Return (X, Y) of the center of cell containing provided text 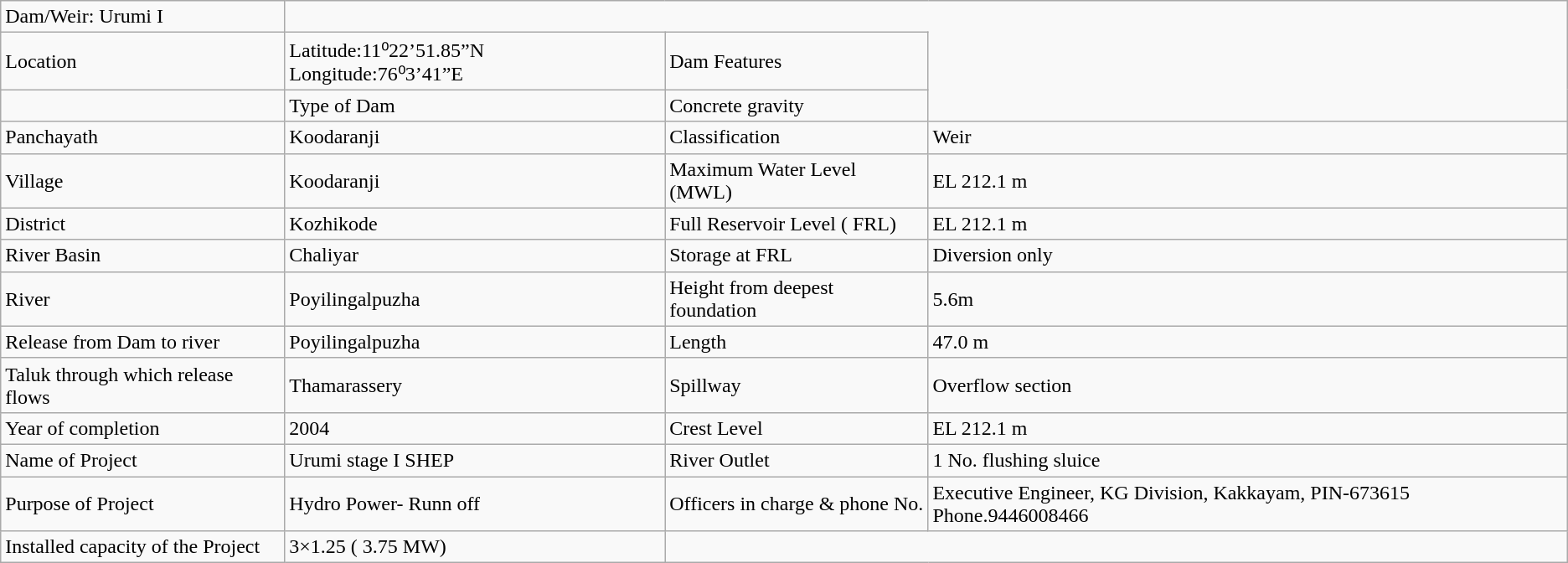
Taluk through which release flows (142, 385)
Concrete gravity (797, 106)
Panchayath (142, 137)
River Basin (142, 256)
Weir (1248, 137)
Village (142, 181)
2004 (475, 428)
Spillway (797, 385)
47.0 m (1248, 342)
Name of Project (142, 460)
Officers in charge & phone No. (797, 503)
District (142, 224)
Thamarassery (475, 385)
Latitude:11⁰22’51.85”N Longitude:76⁰3’41”E (475, 61)
Executive Engineer, KG Division, Kakkayam, PIN-673615 Phone.9446008466 (1248, 503)
Urumi stage I SHEP (475, 460)
Length (797, 342)
Overflow section (1248, 385)
3×1.25 ( 3.75 MW) (475, 547)
Release from Dam to river (142, 342)
Location (142, 61)
Full Reservoir Level ( FRL) (797, 224)
Kozhikode (475, 224)
Chaliyar (475, 256)
Installed capacity of the Project (142, 547)
Diversion only (1248, 256)
Hydro Power- Runn off (475, 503)
Purpose of Project (142, 503)
Storage at FRL (797, 256)
5.6m (1248, 298)
Maximum Water Level (MWL) (797, 181)
Dam/Weir: Urumi I (142, 17)
1 No. flushing sluice (1248, 460)
Year of completion (142, 428)
Type of Dam (475, 106)
Crest Level (797, 428)
River Outlet (797, 460)
Dam Features (797, 61)
Classification (797, 137)
River (142, 298)
Height from deepest foundation (797, 298)
